Identify which cell holds the provided text, then report its (X, Y) central coordinate. 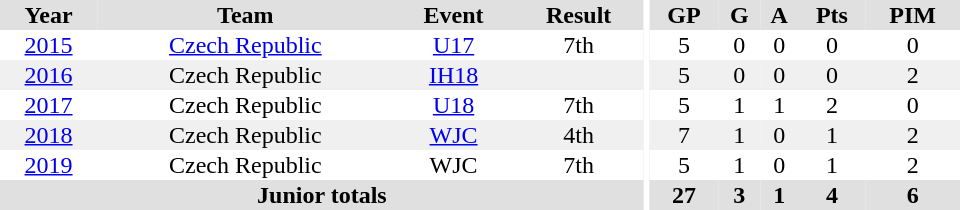
2015 (48, 45)
4th (579, 135)
A (780, 15)
4 (832, 195)
Year (48, 15)
2019 (48, 165)
PIM (912, 15)
U17 (454, 45)
G (740, 15)
Pts (832, 15)
Result (579, 15)
Team (245, 15)
Junior totals (322, 195)
27 (684, 195)
3 (740, 195)
GP (684, 15)
U18 (454, 105)
Event (454, 15)
IH18 (454, 75)
6 (912, 195)
2016 (48, 75)
2017 (48, 105)
7 (684, 135)
2018 (48, 135)
